Scan for the cell matching the given text and deliver its (x, y) coordinate at center. 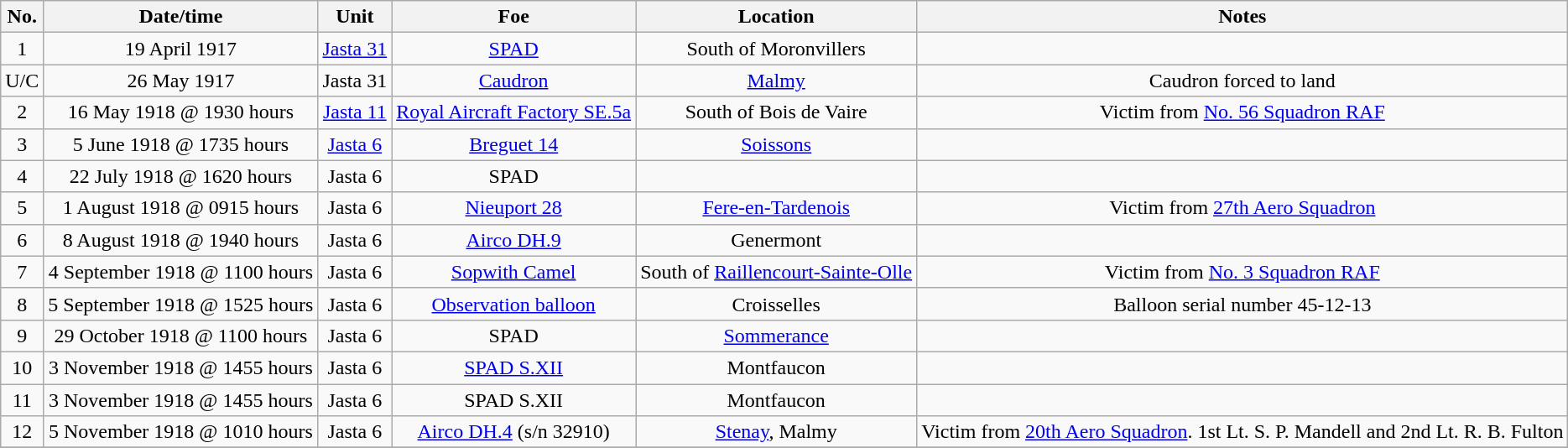
22 July 1918 @ 1620 hours (181, 176)
Caudron (513, 81)
Caudron forced to land (1242, 81)
12 (22, 432)
Royal Aircraft Factory SE.5a (513, 112)
Location (777, 17)
8 August 1918 @ 1940 hours (181, 240)
3 (22, 144)
Malmy (777, 81)
8 (22, 304)
Jasta 11 (355, 112)
Date/time (181, 17)
Airco DH.9 (513, 240)
29 October 1918 @ 1100 hours (181, 336)
Unit (355, 17)
South of Raillencourt-Sainte-Olle (777, 272)
5 (22, 208)
Soissons (777, 144)
19 April 1917 (181, 49)
Foe (513, 17)
South of Bois de Vaire (777, 112)
Stenay, Malmy (777, 432)
Genermont (777, 240)
4 (22, 176)
Victim from 27th Aero Squadron (1242, 208)
Balloon serial number 45-12-13 (1242, 304)
7 (22, 272)
Airco DH.4 (s/n 32910) (513, 432)
South of Moronvillers (777, 49)
No. (22, 17)
Victim from 20th Aero Squadron. 1st Lt. S. P. Mandell and 2nd Lt. R. B. Fulton (1242, 432)
10 (22, 367)
Nieuport 28 (513, 208)
5 June 1918 @ 1735 hours (181, 144)
Notes (1242, 17)
Sommerance (777, 336)
1 (22, 49)
16 May 1918 @ 1930 hours (181, 112)
1 August 1918 @ 0915 hours (181, 208)
Observation balloon (513, 304)
Croisselles (777, 304)
Victim from No. 3 Squadron RAF (1242, 272)
4 September 1918 @ 1100 hours (181, 272)
Sopwith Camel (513, 272)
5 September 1918 @ 1525 hours (181, 304)
2 (22, 112)
Fere-en-Tardenois (777, 208)
Breguet 14 (513, 144)
9 (22, 336)
U/C (22, 81)
6 (22, 240)
5 November 1918 @ 1010 hours (181, 432)
11 (22, 400)
26 May 1917 (181, 81)
Victim from No. 56 Squadron RAF (1242, 112)
